Search for the cell housing the specified text and yield its (X, Y) center coordinate. 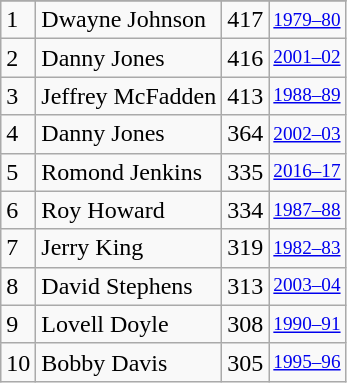
2003–04 (307, 286)
10 (18, 362)
2001–02 (307, 58)
4 (18, 134)
1987–88 (307, 210)
6 (18, 210)
305 (246, 362)
Bobby Davis (129, 362)
5 (18, 172)
335 (246, 172)
417 (246, 20)
334 (246, 210)
313 (246, 286)
Jerry King (129, 248)
1988–89 (307, 96)
416 (246, 58)
Lovell Doyle (129, 324)
413 (246, 96)
364 (246, 134)
Romond Jenkins (129, 172)
7 (18, 248)
2016–17 (307, 172)
Jeffrey McFadden (129, 96)
1990–91 (307, 324)
Dwayne Johnson (129, 20)
1979–80 (307, 20)
2 (18, 58)
1995–96 (307, 362)
9 (18, 324)
Roy Howard (129, 210)
1982–83 (307, 248)
2002–03 (307, 134)
1 (18, 20)
3 (18, 96)
319 (246, 248)
David Stephens (129, 286)
8 (18, 286)
308 (246, 324)
